Return the [x, y] coordinate for the center point of the cell that contains the specified text.  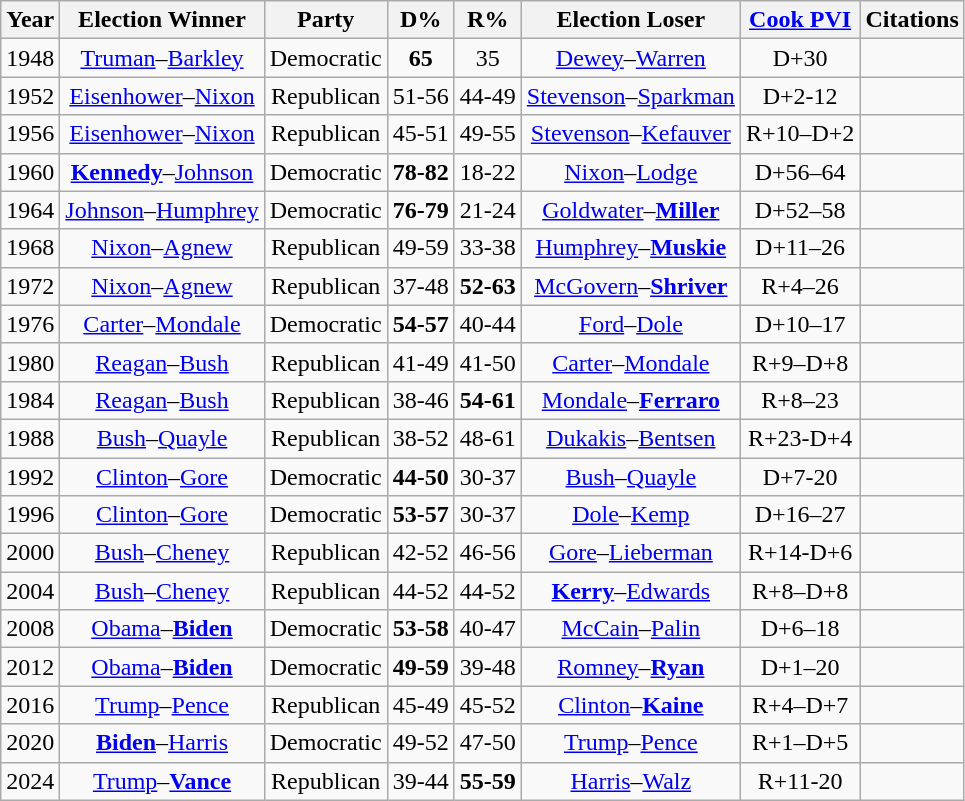
Mondale–Ferraro [630, 400]
Election Loser [630, 20]
1952 [30, 96]
Ford–Dole [630, 324]
R+1–D+5 [800, 743]
Trump–Vance [162, 781]
Dole–Kemp [630, 515]
Dukakis–Bentsen [630, 438]
R+10–D+2 [800, 134]
Harris–Walz [630, 781]
1956 [30, 134]
2024 [30, 781]
Stevenson–Sparkman [630, 96]
Kennedy–Johnson [162, 172]
Party [326, 20]
D+30 [800, 58]
54-61 [488, 400]
21-24 [488, 210]
2012 [30, 667]
Truman–Barkley [162, 58]
1996 [30, 515]
42-52 [420, 553]
Year [30, 20]
Romney–Ryan [630, 667]
1968 [30, 248]
Biden–Harris [162, 743]
Nixon–Lodge [630, 172]
38-46 [420, 400]
53-58 [420, 629]
D+56–64 [800, 172]
53-57 [420, 515]
R+8–23 [800, 400]
37-48 [420, 286]
D+2-12 [800, 96]
46-56 [488, 553]
2004 [30, 591]
65 [420, 58]
2016 [30, 705]
1992 [30, 477]
1948 [30, 58]
Citations [912, 20]
78-82 [420, 172]
33-38 [488, 248]
18-22 [488, 172]
R+9–D+8 [800, 362]
2000 [30, 553]
R+11-20 [800, 781]
D+10–17 [800, 324]
40-44 [488, 324]
51-56 [420, 96]
Dewey–Warren [630, 58]
1988 [30, 438]
Goldwater–Miller [630, 210]
40-47 [488, 629]
Gore–Lieberman [630, 553]
D+1–20 [800, 667]
45-52 [488, 705]
49-52 [420, 743]
38-52 [420, 438]
47-50 [488, 743]
52-63 [488, 286]
1964 [30, 210]
D+11–26 [800, 248]
Clinton–Kaine [630, 705]
Humphrey–Muskie [630, 248]
Election Winner [162, 20]
R+8–D+8 [800, 591]
41-49 [420, 362]
Kerry–Edwards [630, 591]
D% [420, 20]
Stevenson–Kefauver [630, 134]
2020 [30, 743]
Cook PVI [800, 20]
76-79 [420, 210]
1960 [30, 172]
39-48 [488, 667]
44-49 [488, 96]
54-57 [420, 324]
35 [488, 58]
R% [488, 20]
1980 [30, 362]
1972 [30, 286]
45-51 [420, 134]
1984 [30, 400]
R+14-D+6 [800, 553]
55-59 [488, 781]
1976 [30, 324]
45-49 [420, 705]
44-50 [420, 477]
R+4–D+7 [800, 705]
Johnson–Humphrey [162, 210]
39-44 [420, 781]
McCain–Palin [630, 629]
2008 [30, 629]
D+7-20 [800, 477]
49-55 [488, 134]
R+4–26 [800, 286]
48-61 [488, 438]
D+6–18 [800, 629]
McGovern–Shriver [630, 286]
41-50 [488, 362]
D+16–27 [800, 515]
D+52–58 [800, 210]
R+23-D+4 [800, 438]
